Pinpoint the cell where the given text exists, returning its (X, Y) midpoint coordinate. 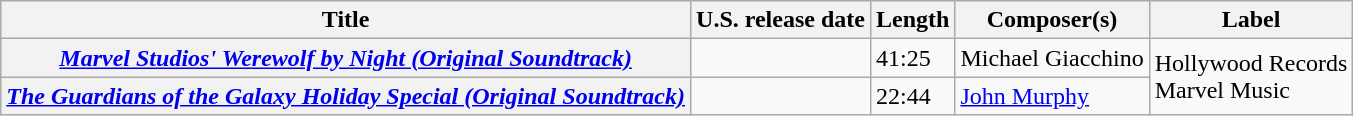
Michael Giacchino (1052, 58)
The Guardians of the Galaxy Holiday Special (Original Soundtrack) (346, 96)
John Murphy (1052, 96)
Hollywood RecordsMarvel Music (1251, 77)
22:44 (912, 96)
U.S. release date (781, 20)
Label (1251, 20)
41:25 (912, 58)
Length (912, 20)
Composer(s) (1052, 20)
Title (346, 20)
Marvel Studios' Werewolf by Night (Original Soundtrack) (346, 58)
